Find where the given text appears and provide that cell's center as (X, Y) coordinate. 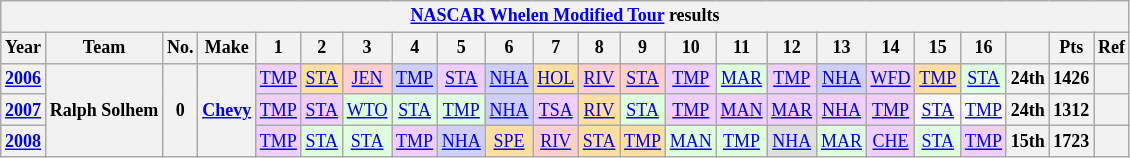
WFD (890, 78)
Year (24, 48)
Ref (1112, 48)
15 (938, 48)
1426 (1072, 78)
1312 (1072, 110)
1 (278, 48)
8 (600, 48)
10 (690, 48)
WTO (366, 110)
HOL (556, 78)
JEN (366, 78)
6 (509, 48)
Make (227, 48)
CHE (890, 140)
3 (366, 48)
14 (890, 48)
1723 (1072, 140)
SPE (509, 140)
2007 (24, 110)
16 (984, 48)
7 (556, 48)
4 (415, 48)
Pts (1072, 48)
15th (1028, 140)
5 (461, 48)
Team (104, 48)
13 (842, 48)
Ralph Solhem (104, 110)
Chevy (227, 110)
No. (180, 48)
11 (742, 48)
9 (643, 48)
2 (322, 48)
0 (180, 110)
2008 (24, 140)
TSA (556, 110)
2006 (24, 78)
12 (792, 48)
NASCAR Whelen Modified Tour results (566, 16)
